For the text-containing cell, return its midpoint in [x, y] coordinate format. 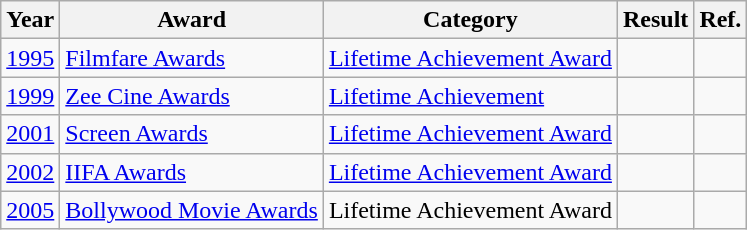
1995 [30, 58]
2002 [30, 172]
Result [655, 20]
Year [30, 20]
2005 [30, 210]
Screen Awards [192, 134]
Lifetime Achievement [470, 96]
Award [192, 20]
IIFA Awards [192, 172]
Ref. [720, 20]
1999 [30, 96]
Zee Cine Awards [192, 96]
2001 [30, 134]
Filmfare Awards [192, 58]
Bollywood Movie Awards [192, 210]
Category [470, 20]
